Locate the cell with the specified text and output its (x, y) center coordinate. 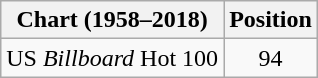
US Billboard Hot 100 (112, 58)
Position (271, 20)
Chart (1958–2018) (112, 20)
94 (271, 58)
